Extract the (X, Y) coordinate from the center of the cell holding the provided text.  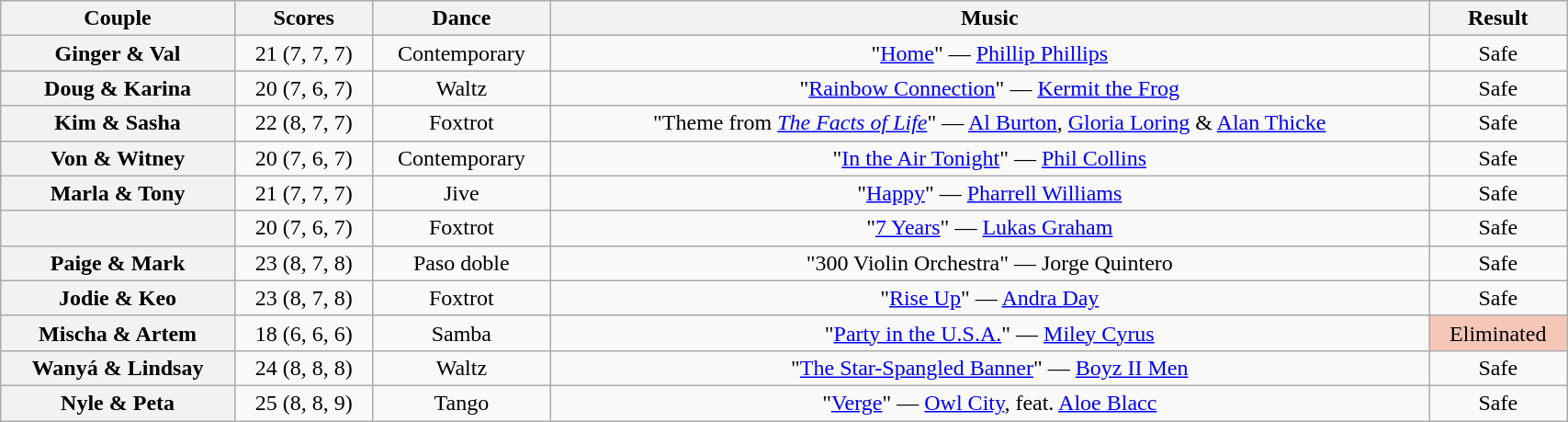
Couple (118, 18)
Jodie & Keo (118, 298)
Wanyá & Lindsay (118, 368)
Music (990, 18)
Ginger & Val (118, 53)
"Home" — Phillip Phillips (990, 53)
Eliminated (1498, 333)
"The Star-Spangled Banner" — Boyz II Men (990, 368)
"Happy" — Pharrell Williams (990, 193)
Paso doble (461, 263)
"7 Years" — Lukas Graham (990, 228)
"300 Violin Orchestra" — Jorge Quintero (990, 263)
"Verge" — Owl City, feat. Aloe Blacc (990, 403)
18 (6, 6, 6) (303, 333)
"In the Air Tonight" — Phil Collins (990, 158)
"Party in the U.S.A." — Miley Cyrus (990, 333)
Marla & Tony (118, 193)
"Theme from The Facts of Life" — Al Burton, Gloria Loring & Alan Thicke (990, 123)
"Rainbow Connection" — Kermit the Frog (990, 88)
22 (8, 7, 7) (303, 123)
Nyle & Peta (118, 403)
25 (8, 8, 9) (303, 403)
Mischa & Artem (118, 333)
Von & Witney (118, 158)
Paige & Mark (118, 263)
24 (8, 8, 8) (303, 368)
Scores (303, 18)
Samba (461, 333)
Kim & Sasha (118, 123)
Tango (461, 403)
Jive (461, 193)
Doug & Karina (118, 88)
"Rise Up" — Andra Day (990, 298)
Dance (461, 18)
Result (1498, 18)
